Output the [X, Y] coordinate of the center of the cell containing the given text.  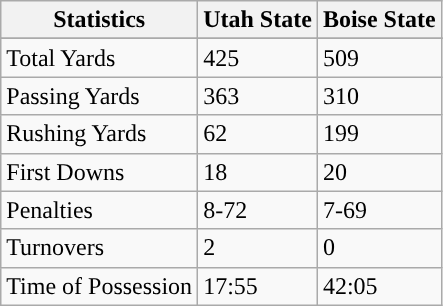
Statistics [100, 20]
8-72 [258, 210]
Time of Possession [100, 286]
62 [258, 134]
Penalties [100, 210]
18 [258, 172]
Boise State [379, 20]
First Downs [100, 172]
310 [379, 96]
42:05 [379, 286]
509 [379, 58]
Utah State [258, 20]
Turnovers [100, 248]
Passing Yards [100, 96]
2 [258, 248]
20 [379, 172]
Total Yards [100, 58]
425 [258, 58]
7-69 [379, 210]
199 [379, 134]
Rushing Yards [100, 134]
17:55 [258, 286]
0 [379, 248]
363 [258, 96]
